Scan for the cell matching the given text and deliver its (x, y) coordinate at center. 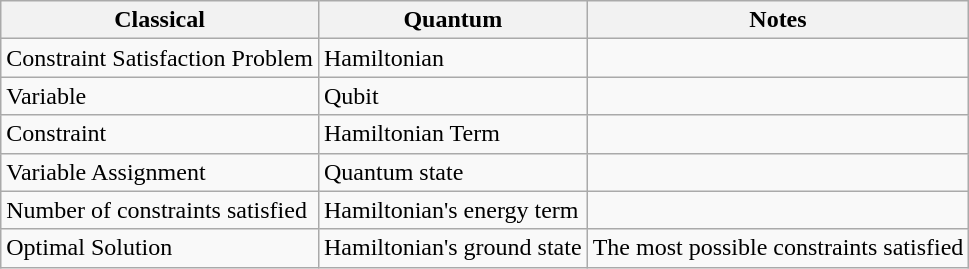
Variable Assignment (160, 172)
Classical (160, 20)
Qubit (452, 96)
Notes (778, 20)
Variable (160, 96)
Hamiltonian (452, 58)
Constraint Satisfaction Problem (160, 58)
Hamiltonian Term (452, 134)
Quantum (452, 20)
Optimal Solution (160, 248)
Hamiltonian's ground state (452, 248)
Quantum state (452, 172)
Constraint (160, 134)
Number of constraints satisfied (160, 210)
The most possible constraints satisfied (778, 248)
Hamiltonian's energy term (452, 210)
